Locate the cell with the specified text and output its [x, y] center coordinate. 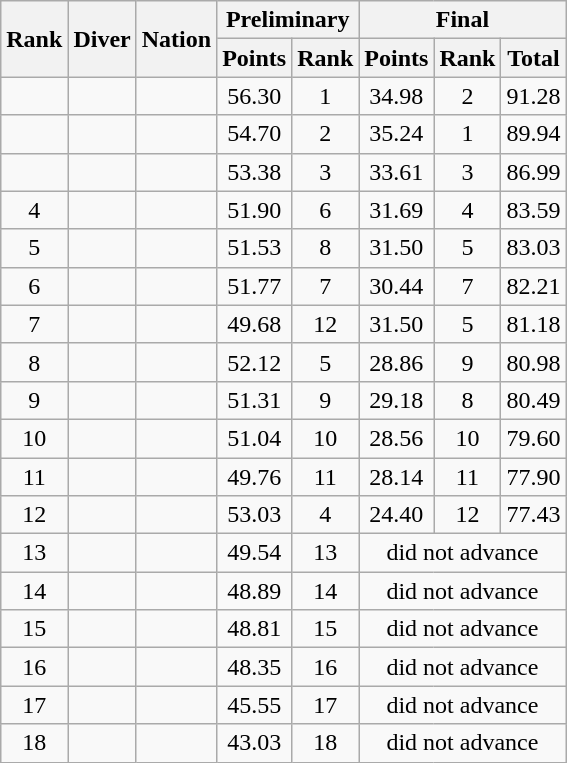
35.24 [396, 134]
79.60 [534, 438]
83.03 [534, 248]
56.30 [254, 96]
53.38 [254, 172]
80.98 [534, 362]
24.40 [396, 515]
Total [534, 58]
Nation [176, 39]
49.68 [254, 324]
77.43 [534, 515]
49.54 [254, 553]
51.31 [254, 400]
43.03 [254, 743]
81.18 [534, 324]
48.81 [254, 629]
45.55 [254, 705]
28.14 [396, 477]
53.03 [254, 515]
51.77 [254, 286]
28.86 [396, 362]
51.04 [254, 438]
Preliminary [288, 20]
Diver [102, 39]
28.56 [396, 438]
29.18 [396, 400]
83.59 [534, 210]
49.76 [254, 477]
51.90 [254, 210]
51.53 [254, 248]
34.98 [396, 96]
86.99 [534, 172]
30.44 [396, 286]
Final [462, 20]
52.12 [254, 362]
48.89 [254, 591]
31.69 [396, 210]
54.70 [254, 134]
48.35 [254, 667]
80.49 [534, 400]
89.94 [534, 134]
33.61 [396, 172]
91.28 [534, 96]
82.21 [534, 286]
77.90 [534, 477]
